Locate the cell with the specified text and output its [x, y] center coordinate. 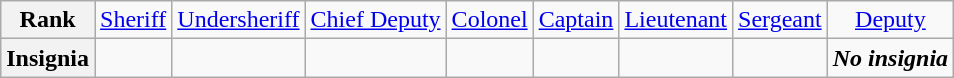
Undersheriff [238, 20]
Lieutenant [676, 20]
Deputy [890, 20]
Chief Deputy [376, 20]
Rank [48, 20]
Sergeant [780, 20]
Colonel [490, 20]
Captain [576, 20]
Sheriff [134, 20]
No insignia [890, 58]
Insignia [48, 58]
